From the cell containing the given text, extract its center point as (X, Y) coordinate. 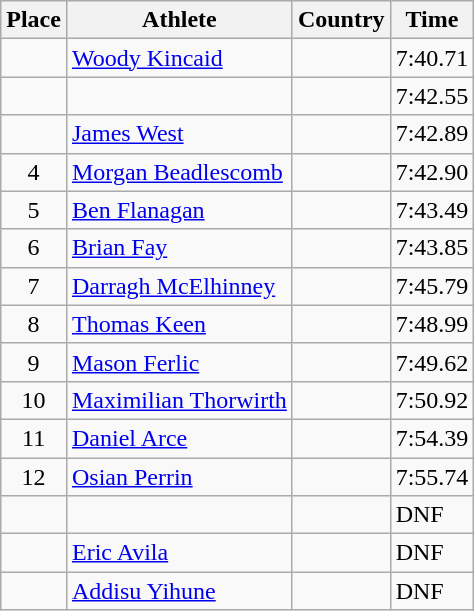
7:54.39 (432, 438)
7:42.89 (432, 134)
9 (34, 362)
7 (34, 286)
7:55.74 (432, 477)
6 (34, 248)
7:43.85 (432, 248)
12 (34, 477)
7:40.71 (432, 58)
7:43.49 (432, 210)
10 (34, 400)
Morgan Beadlescomb (179, 172)
Addisu Yihune (179, 591)
5 (34, 210)
7:48.99 (432, 324)
Athlete (179, 20)
Eric Avila (179, 553)
James West (179, 134)
Ben Flanagan (179, 210)
Maximilian Thorwirth (179, 400)
7:45.79 (432, 286)
Osian Perrin (179, 477)
Place (34, 20)
4 (34, 172)
7:49.62 (432, 362)
7:42.90 (432, 172)
7:42.55 (432, 96)
8 (34, 324)
Country (341, 20)
7:50.92 (432, 400)
Darragh McElhinney (179, 286)
Brian Fay (179, 248)
Daniel Arce (179, 438)
Woody Kincaid (179, 58)
Time (432, 20)
11 (34, 438)
Mason Ferlic (179, 362)
Thomas Keen (179, 324)
